Extract the (X, Y) coordinate from the center of the cell holding the provided text.  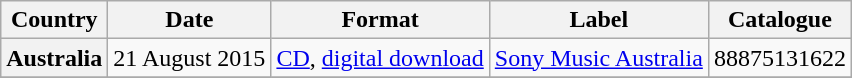
Country (54, 20)
Format (380, 20)
Catalogue (780, 20)
21 August 2015 (190, 58)
88875131622 (780, 58)
Date (190, 20)
Sony Music Australia (598, 58)
Label (598, 20)
CD, digital download (380, 58)
Australia (54, 58)
